Scan for the cell matching the given text and deliver its (x, y) coordinate at center. 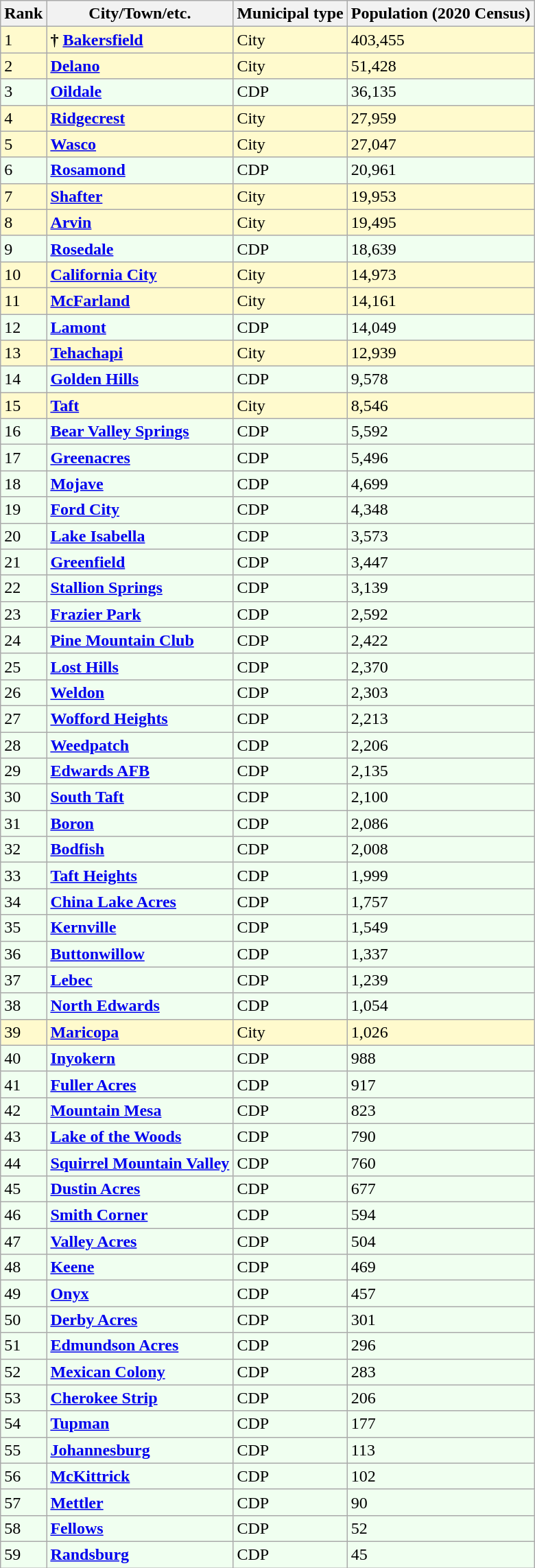
790 (440, 1136)
Mettler (140, 1502)
37 (23, 980)
469 (440, 1267)
21 (23, 562)
58 (23, 1528)
Tehachapi (140, 353)
23 (23, 614)
8,546 (440, 406)
Greenfield (140, 562)
5 (23, 144)
Ridgecrest (140, 118)
51 (23, 1346)
4,699 (440, 484)
283 (440, 1372)
Lamont (140, 327)
Rank (23, 14)
Keene (140, 1267)
Weedpatch (140, 745)
917 (440, 1084)
19,953 (440, 196)
34 (23, 902)
South Taft (140, 797)
29 (23, 771)
Maricopa (140, 1032)
2,100 (440, 797)
56 (23, 1476)
North Edwards (140, 1006)
† Bakersfield (140, 40)
2,422 (440, 640)
McKittrick (140, 1476)
Valley Acres (140, 1241)
677 (440, 1189)
2,086 (440, 823)
12 (23, 327)
296 (440, 1346)
44 (23, 1163)
51,428 (440, 66)
46 (23, 1215)
53 (23, 1398)
Lost Hills (140, 666)
35 (23, 928)
City/Town/etc. (140, 14)
54 (23, 1424)
Edmundson Acres (140, 1346)
17 (23, 458)
Tupman (140, 1424)
18,639 (440, 248)
9,578 (440, 379)
McFarland (140, 301)
Smith Corner (140, 1215)
504 (440, 1241)
14,049 (440, 327)
Fellows (140, 1528)
Onyx (140, 1294)
Frazier Park (140, 614)
Ford City (140, 510)
206 (440, 1398)
Derby Acres (140, 1320)
Dustin Acres (140, 1189)
Stallion Springs (140, 588)
7 (23, 196)
823 (440, 1110)
24 (23, 640)
Randsburg (140, 1554)
39 (23, 1032)
Kernville (140, 928)
14,161 (440, 301)
16 (23, 432)
27,047 (440, 144)
10 (23, 274)
Taft Heights (140, 876)
Rosamond (140, 170)
1,239 (440, 980)
42 (23, 1110)
3,139 (440, 588)
11 (23, 301)
40 (23, 1058)
Mountain Mesa (140, 1110)
49 (23, 1294)
12,939 (440, 353)
Population (2020 Census) (440, 14)
55 (23, 1450)
57 (23, 1502)
3,573 (440, 536)
6 (23, 170)
1,999 (440, 876)
30 (23, 797)
Lake of the Woods (140, 1136)
31 (23, 823)
Cherokee Strip (140, 1398)
8 (23, 222)
2,008 (440, 850)
25 (23, 666)
403,455 (440, 40)
14 (23, 379)
1,054 (440, 1006)
177 (440, 1424)
15 (23, 406)
1,549 (440, 928)
3,447 (440, 562)
457 (440, 1294)
27 (23, 718)
33 (23, 876)
Lake Isabella (140, 536)
4 (23, 118)
Fuller Acres (140, 1084)
Johannesburg (140, 1450)
Municipal type (290, 14)
Rosedale (140, 248)
2,370 (440, 666)
2,213 (440, 718)
Bodfish (140, 850)
32 (23, 850)
18 (23, 484)
2 (23, 66)
47 (23, 1241)
14,973 (440, 274)
5,592 (440, 432)
50 (23, 1320)
Boron (140, 823)
90 (440, 1502)
43 (23, 1136)
20,961 (440, 170)
Oildale (140, 92)
2,206 (440, 745)
5,496 (440, 458)
Lebec (140, 980)
2,592 (440, 614)
26 (23, 692)
1,757 (440, 902)
Edwards AFB (140, 771)
Golden Hills (140, 379)
Bear Valley Springs (140, 432)
36 (23, 954)
38 (23, 1006)
2,135 (440, 771)
13 (23, 353)
27,959 (440, 118)
988 (440, 1058)
22 (23, 588)
36,135 (440, 92)
Wasco (140, 144)
Shafter (140, 196)
41 (23, 1084)
48 (23, 1267)
59 (23, 1554)
Weldon (140, 692)
Arvin (140, 222)
28 (23, 745)
Mojave (140, 484)
1,026 (440, 1032)
California City (140, 274)
301 (440, 1320)
3 (23, 92)
China Lake Acres (140, 902)
20 (23, 536)
113 (440, 1450)
19 (23, 510)
1 (23, 40)
Buttonwillow (140, 954)
1,337 (440, 954)
760 (440, 1163)
Wofford Heights (140, 718)
Delano (140, 66)
4,348 (440, 510)
Mexican Colony (140, 1372)
Greenacres (140, 458)
9 (23, 248)
102 (440, 1476)
Pine Mountain Club (140, 640)
594 (440, 1215)
Squirrel Mountain Valley (140, 1163)
Inyokern (140, 1058)
Taft (140, 406)
19,495 (440, 222)
2,303 (440, 692)
